Return the (x, y) coordinate for the center point of the cell that contains the specified text.  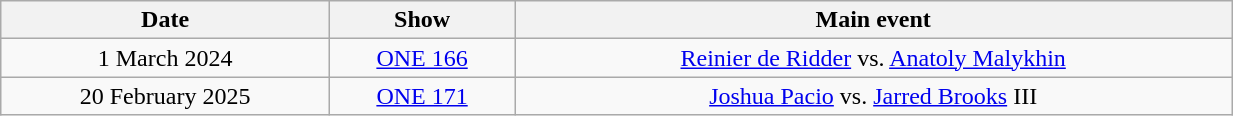
Reinier de Ridder vs. Anatoly Malykhin (874, 58)
Date (166, 20)
Joshua Pacio vs. Jarred Brooks III (874, 96)
ONE 166 (422, 58)
Main event (874, 20)
1 March 2024 (166, 58)
20 February 2025 (166, 96)
ONE 171 (422, 96)
Show (422, 20)
